Capture the cell that displays the provided text and extract its (x, y) central coordinate. 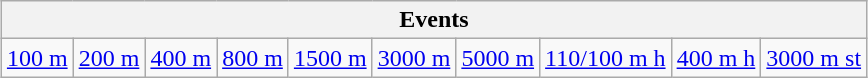
Events (434, 20)
1500 m (330, 58)
800 m (253, 58)
400 m h (716, 58)
400 m (181, 58)
5000 m (498, 58)
3000 m st (814, 58)
200 m (109, 58)
3000 m (414, 58)
100 m (37, 58)
110/100 m h (606, 58)
